Detect which cell encompasses the target text, then output its (X, Y) center coordinate. 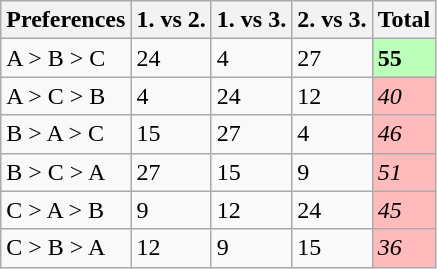
A > C > B (66, 96)
51 (404, 172)
Preferences (66, 20)
46 (404, 134)
40 (404, 96)
B > C > A (66, 172)
1. vs 2. (171, 20)
45 (404, 210)
Total (404, 20)
C > B > A (66, 248)
C > A > B (66, 210)
B > A > C (66, 134)
A > B > C (66, 58)
1. vs 3. (251, 20)
36 (404, 248)
2. vs 3. (332, 20)
55 (404, 58)
